Scan for the cell matching the given text and deliver its (X, Y) coordinate at center. 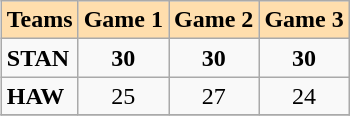
HAW (40, 96)
Teams (40, 20)
Game 2 (213, 20)
Game 1 (123, 20)
24 (304, 96)
Game 3 (304, 20)
27 (213, 96)
25 (123, 96)
STAN (40, 58)
